Determine the (X, Y) coordinate at the center of the cell enclosing the given text.  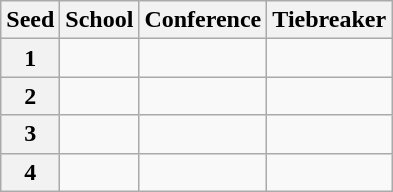
1 (30, 58)
3 (30, 134)
Tiebreaker (330, 20)
4 (30, 172)
School (100, 20)
Seed (30, 20)
Conference (203, 20)
2 (30, 96)
